Capture the cell that displays the provided text and extract its [x, y] central coordinate. 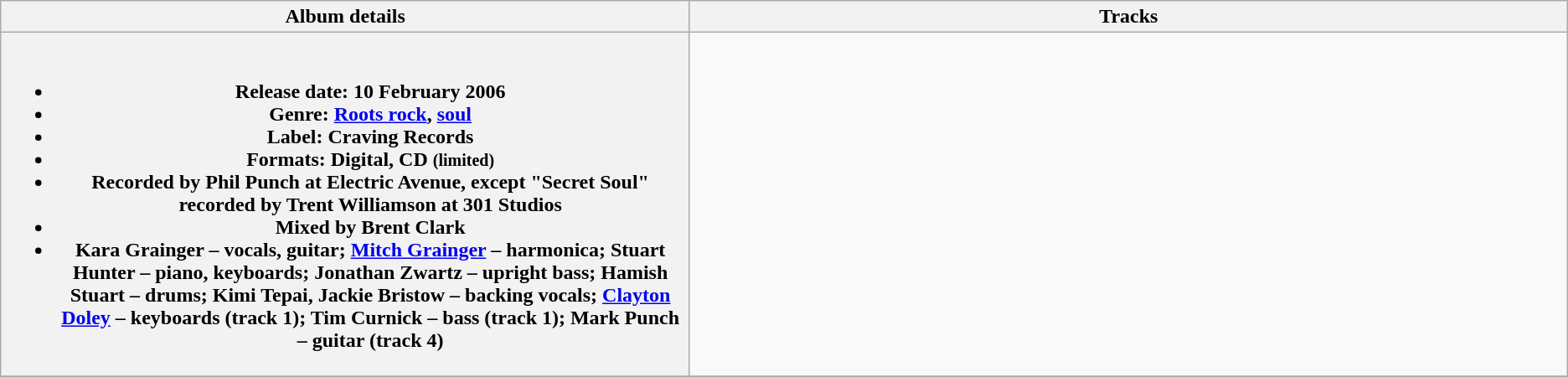
Tracks [1128, 17]
Album details [345, 17]
